Provide the (X, Y) coordinate of the cell's center where the given text is located.  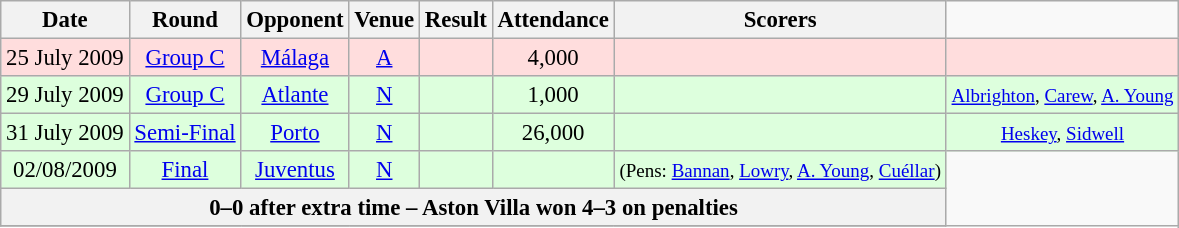
Scorers (780, 20)
Venue (384, 20)
31 July 2009 (65, 133)
Heskey, Sidwell (1062, 133)
02/08/2009 (65, 170)
Juventus (295, 170)
Albrighton, Carew, A. Young (1062, 95)
4,000 (553, 58)
1,000 (553, 95)
Málaga (295, 58)
Result (456, 20)
0–0 after extra time – Aston Villa won 4–3 on penalties (474, 208)
Atlante (295, 95)
(Pens: Bannan, Lowry, A. Young, Cuéllar) (780, 170)
Final (185, 170)
Round (185, 20)
25 July 2009 (65, 58)
29 July 2009 (65, 95)
Date (65, 20)
A (384, 58)
Attendance (553, 20)
Porto (295, 133)
Opponent (295, 20)
Semi-Final (185, 133)
26,000 (553, 133)
